For the text-containing cell, return its midpoint in [X, Y] coordinate format. 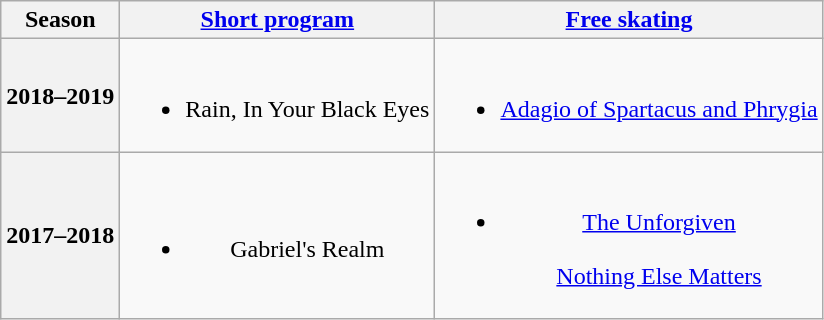
2017–2018 [60, 236]
Free skating [629, 20]
The Unforgiven Nothing Else Matters [629, 236]
Gabriel's Realm [278, 236]
Rain, In Your Black Eyes [278, 96]
Short program [278, 20]
2018–2019 [60, 96]
Season [60, 20]
Adagio of Spartacus and Phrygia [629, 96]
